Detect which cell encompasses the target text, then output its [X, Y] center coordinate. 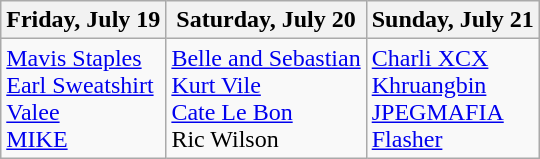
Saturday, July 20 [266, 20]
Charli XCXKhruangbinJPEGMAFIAFlasher [452, 98]
Belle and SebastianKurt VileCate Le BonRic Wilson [266, 98]
Mavis StaplesEarl SweatshirtValeeMIKE [84, 98]
Sunday, July 21 [452, 20]
Friday, July 19 [84, 20]
